Detect which cell encompasses the target text, then output its [X, Y] center coordinate. 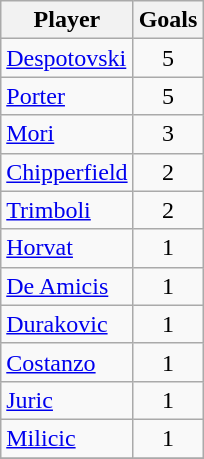
Costanzo [67, 362]
Juric [67, 400]
Trimboli [67, 210]
Player [67, 20]
Goals [168, 20]
Milicic [67, 438]
Durakovic [67, 324]
De Amicis [67, 286]
Porter [67, 96]
Chipperfield [67, 172]
Mori [67, 134]
Despotovski [67, 58]
Horvat [67, 248]
3 [168, 134]
